Output the (x, y) coordinate of the center of the cell containing the given text.  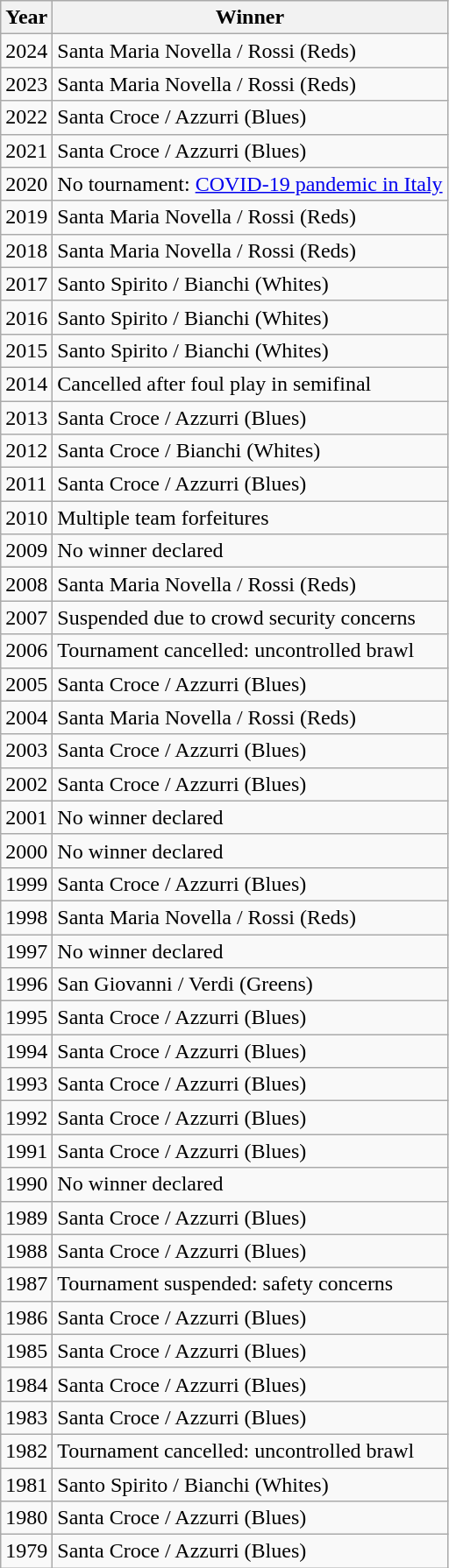
1993 (26, 1084)
2021 (26, 151)
2017 (26, 284)
1988 (26, 1251)
1980 (26, 1518)
Multiple team forfeitures (250, 518)
2009 (26, 551)
Year (26, 18)
2001 (26, 817)
1991 (26, 1151)
2006 (26, 651)
2016 (26, 317)
2012 (26, 451)
2019 (26, 217)
1987 (26, 1284)
2008 (26, 584)
1994 (26, 1051)
1989 (26, 1218)
1996 (26, 985)
Suspended due to crowd security concerns (250, 618)
2007 (26, 618)
1979 (26, 1551)
1990 (26, 1184)
No tournament: COVID-19 pandemic in Italy (250, 184)
2023 (26, 84)
2018 (26, 251)
2015 (26, 350)
1997 (26, 950)
1998 (26, 917)
2020 (26, 184)
2002 (26, 784)
2000 (26, 851)
2013 (26, 418)
2005 (26, 684)
1995 (26, 1018)
1986 (26, 1317)
Santa Croce / Bianchi (Whites) (250, 451)
1983 (26, 1417)
Winner (250, 18)
2010 (26, 518)
2024 (26, 51)
2004 (26, 717)
Tournament suspended: safety concerns (250, 1284)
San Giovanni / Verdi (Greens) (250, 985)
2011 (26, 484)
1981 (26, 1485)
1992 (26, 1118)
2022 (26, 117)
2014 (26, 384)
1999 (26, 884)
2003 (26, 751)
Cancelled after foul play in semifinal (250, 384)
1982 (26, 1451)
1985 (26, 1351)
1984 (26, 1384)
